Pinpoint the cell where the given text exists, returning its (X, Y) midpoint coordinate. 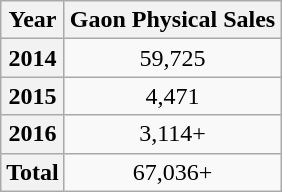
2016 (33, 134)
3,114+ (172, 134)
Total (33, 172)
Year (33, 20)
2015 (33, 96)
67,036+ (172, 172)
Gaon Physical Sales (172, 20)
4,471 (172, 96)
2014 (33, 58)
59,725 (172, 58)
